Find where the given text appears and provide that cell's center as (x, y) coordinate. 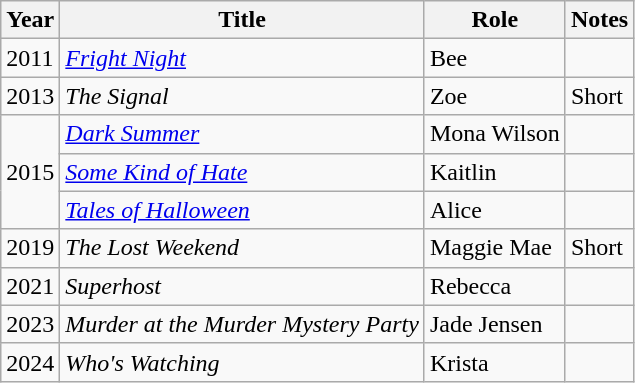
2021 (30, 286)
Role (494, 20)
Some Kind of Hate (242, 172)
The Lost Weekend (242, 248)
Murder at the Murder Mystery Party (242, 324)
Fright Night (242, 58)
Maggie Mae (494, 248)
Dark Summer (242, 134)
Bee (494, 58)
Who's Watching (242, 362)
2013 (30, 96)
Rebecca (494, 286)
Alice (494, 210)
Superhost (242, 286)
2019 (30, 248)
Mona Wilson (494, 134)
Zoe (494, 96)
Kaitlin (494, 172)
Title (242, 20)
2015 (30, 172)
Year (30, 20)
2011 (30, 58)
Jade Jensen (494, 324)
Krista (494, 362)
Notes (599, 20)
2023 (30, 324)
2024 (30, 362)
Tales of Halloween (242, 210)
The Signal (242, 96)
